Pinpoint the cell where the given text exists, returning its (x, y) midpoint coordinate. 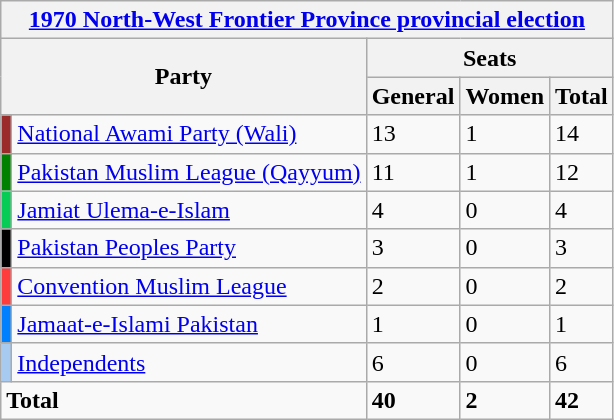
Seats (490, 58)
Convention Muslim League (189, 286)
1970 North-West Frontier Province provincial election (307, 20)
Independents (189, 362)
Pakistan Peoples Party (189, 248)
13 (413, 134)
Jamaat-e-Islami Pakistan (189, 324)
Party (184, 77)
General (413, 96)
14 (582, 134)
11 (413, 172)
Women (505, 96)
Jamiat Ulema-e-Islam (189, 210)
42 (582, 400)
12 (582, 172)
40 (413, 400)
Pakistan Muslim League (Qayyum) (189, 172)
National Awami Party (Wali) (189, 134)
